Determine the [X, Y] coordinate at the center of the cell enclosing the given text.  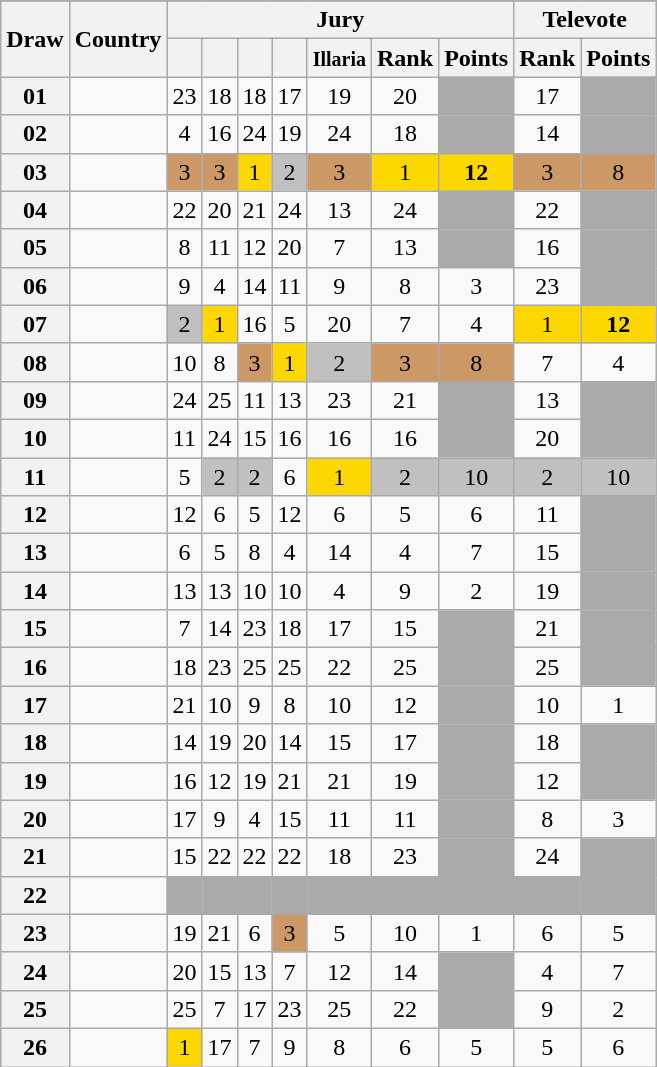
03 [35, 172]
26 [35, 1047]
07 [35, 324]
01 [35, 96]
Jury [340, 20]
Televote [585, 20]
09 [35, 400]
Country [118, 39]
02 [35, 134]
08 [35, 362]
Illaria [339, 58]
06 [35, 286]
05 [35, 248]
04 [35, 210]
Draw [35, 39]
